Identify which cell holds the provided text, then report its [X, Y] central coordinate. 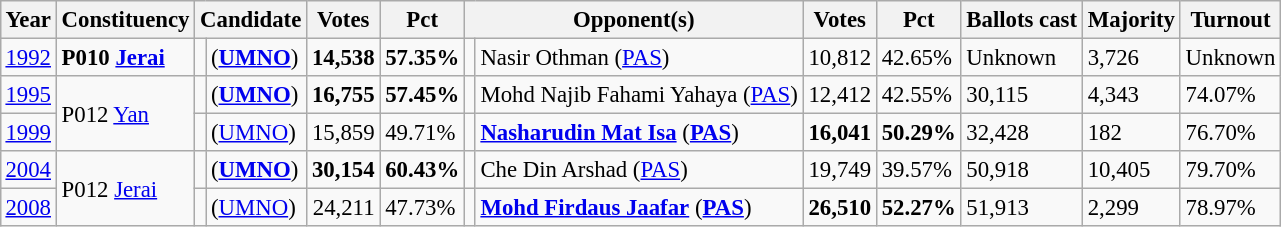
52.27% [918, 208]
42.55% [918, 95]
60.43% [422, 170]
26,510 [840, 208]
Nasharudin Mat Isa (PAS) [639, 133]
47.73% [422, 208]
10,812 [840, 57]
P010 Jerai [125, 57]
51,913 [1022, 208]
Mohd Firdaus Jaafar (PAS) [639, 208]
50.29% [918, 133]
2,299 [1131, 208]
57.45% [422, 95]
32,428 [1022, 133]
Constituency [125, 20]
15,859 [344, 133]
Che Din Arshad (PAS) [639, 170]
30,115 [1022, 95]
1999 [28, 133]
2008 [28, 208]
78.97% [1230, 208]
P012 Yan [125, 114]
30,154 [344, 170]
Mohd Najib Fahami Yahaya (PAS) [639, 95]
74.07% [1230, 95]
79.70% [1230, 170]
57.35% [422, 57]
Ballots cast [1022, 20]
4,343 [1131, 95]
1992 [28, 57]
Opponent(s) [634, 20]
16,041 [840, 133]
24,211 [344, 208]
16,755 [344, 95]
Turnout [1230, 20]
50,918 [1022, 170]
Candidate [251, 20]
Majority [1131, 20]
76.70% [1230, 133]
39.57% [918, 170]
Nasir Othman (PAS) [639, 57]
1995 [28, 95]
P012 Jerai [125, 188]
19,749 [840, 170]
14,538 [344, 57]
49.71% [422, 133]
3,726 [1131, 57]
42.65% [918, 57]
182 [1131, 133]
2004 [28, 170]
Year [28, 20]
10,405 [1131, 170]
12,412 [840, 95]
